For the text-containing cell, return its midpoint in (x, y) coordinate format. 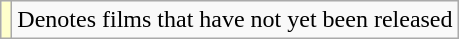
Denotes films that have not yet been released (235, 20)
